Find where the given text appears and provide that cell's center as [X, Y] coordinate. 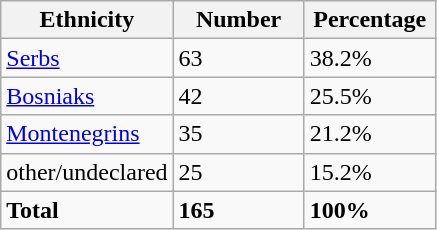
25.5% [370, 96]
other/undeclared [87, 172]
25 [238, 172]
Percentage [370, 20]
100% [370, 210]
35 [238, 134]
63 [238, 58]
165 [238, 210]
38.2% [370, 58]
Ethnicity [87, 20]
Serbs [87, 58]
Bosniaks [87, 96]
Total [87, 210]
Number [238, 20]
Montenegrins [87, 134]
15.2% [370, 172]
42 [238, 96]
21.2% [370, 134]
